Capture the cell that displays the provided text and extract its (x, y) central coordinate. 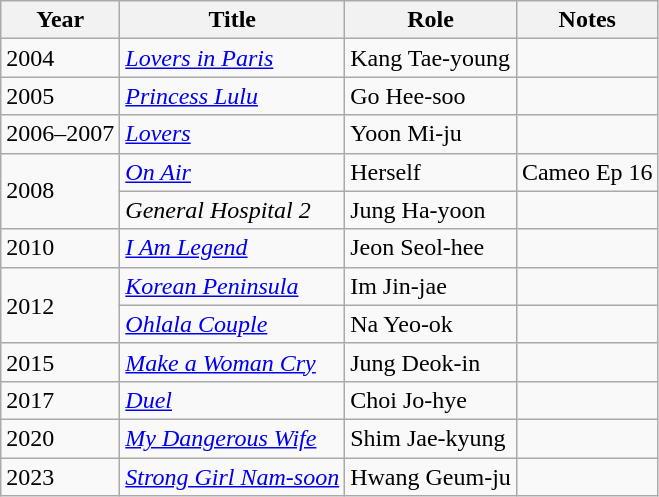
Lovers in Paris (232, 58)
Im Jin-jae (431, 286)
Go Hee-soo (431, 96)
General Hospital 2 (232, 210)
Title (232, 20)
I Am Legend (232, 248)
2010 (60, 248)
Duel (232, 400)
Korean Peninsula (232, 286)
Year (60, 20)
2012 (60, 305)
My Dangerous Wife (232, 438)
Jung Deok-in (431, 362)
Lovers (232, 134)
Make a Woman Cry (232, 362)
Princess Lulu (232, 96)
2004 (60, 58)
Na Yeo-ok (431, 324)
2015 (60, 362)
Cameo Ep 16 (587, 172)
Ohlala Couple (232, 324)
2008 (60, 191)
Yoon Mi-ju (431, 134)
2020 (60, 438)
Hwang Geum-ju (431, 477)
Jeon Seol-hee (431, 248)
2023 (60, 477)
Kang Tae-young (431, 58)
2005 (60, 96)
2017 (60, 400)
Shim Jae-kyung (431, 438)
Jung Ha-yoon (431, 210)
Strong Girl Nam-soon (232, 477)
Role (431, 20)
Herself (431, 172)
2006–2007 (60, 134)
On Air (232, 172)
Choi Jo-hye (431, 400)
Notes (587, 20)
